Provide the [X, Y] coordinate of the cell's center where the given text is located.  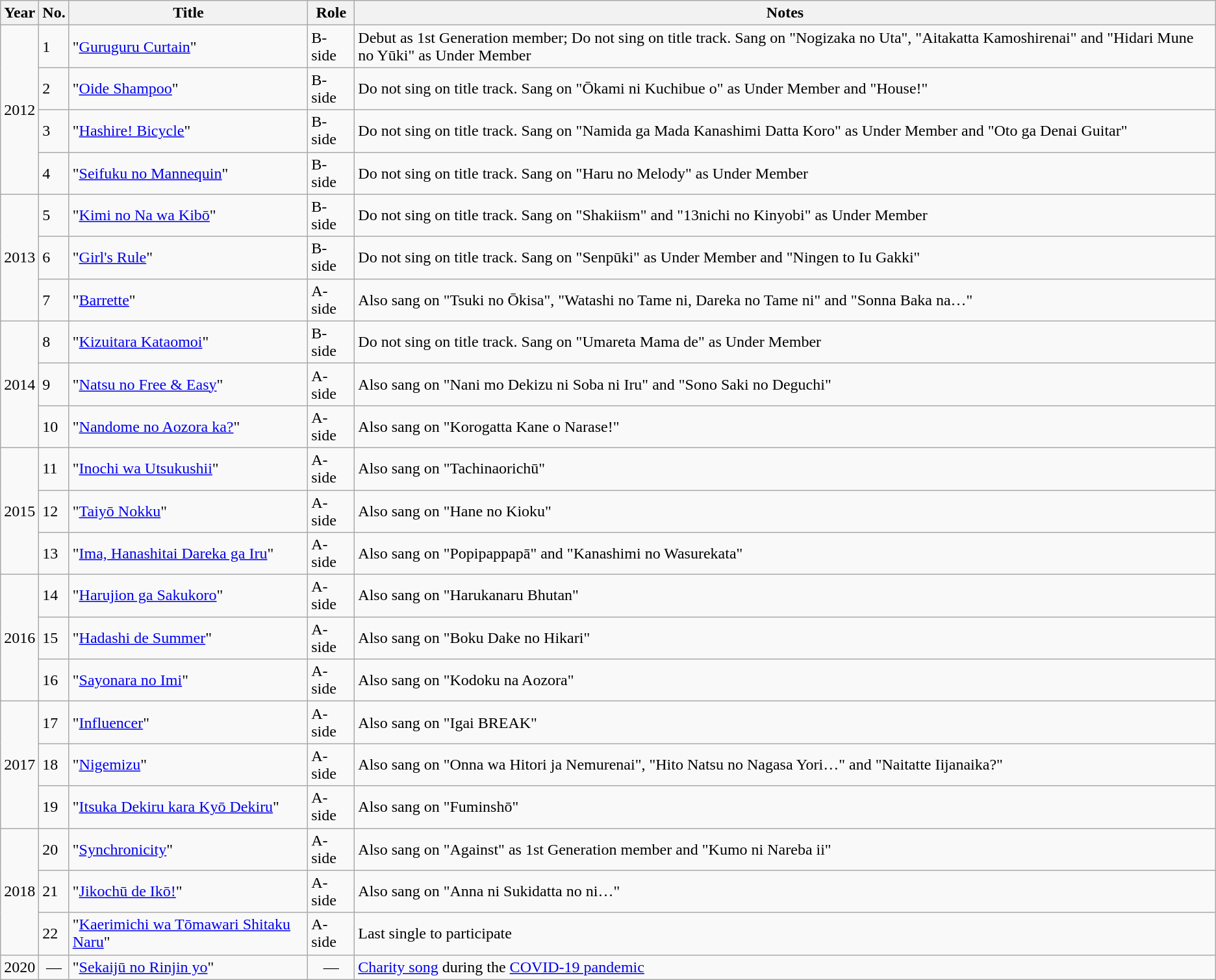
"Synchronicity" [188, 849]
"Kaerimichi wa Tōmawari Shitaku Naru" [188, 934]
Do not sing on title track. Sang on "Senpūki" as Under Member and "Ningen to Iu Gakki" [785, 257]
"Itsuka Dekiru kara Kyō Dekiru" [188, 807]
5 [54, 216]
Do not sing on title track. Sang on "Shakiism" and "13nichi no Kinyobi" as Under Member [785, 216]
"Harujion ga Sakukoro" [188, 596]
8 [54, 342]
17 [54, 722]
"Guruguru Curtain" [188, 47]
"Ima, Hanashitai Dareka ga Iru" [188, 553]
Also sang on "Against" as 1st Generation member and "Kumo ni Nareba ii" [785, 849]
10 [54, 426]
2015 [19, 510]
No. [54, 13]
Year [19, 13]
Also sang on "Onna wa Hitori ja Nemurenai", "Hito Natsu no Nagasa Yori…" and "Naitatte Iijanaika?" [785, 765]
"Kizuitara Kataomoi" [188, 342]
15 [54, 638]
Also sang on "Kodoku na Aozora" [785, 681]
"Jikochū de Ikō!" [188, 891]
2013 [19, 257]
"Girl's Rule" [188, 257]
Do not sing on title track. Sang on "Umareta Mama de" as Under Member [785, 342]
13 [54, 553]
2012 [19, 110]
Charity song during the COVID-19 pandemic [785, 967]
"Nandome no Aozora ka?" [188, 426]
20 [54, 849]
7 [54, 300]
"Kimi no Na wa Kibō" [188, 216]
Also sang on "Anna ni Sukidatta no ni…" [785, 891]
Title [188, 13]
"Seifuku no Mannequin" [188, 173]
Last single to participate [785, 934]
2 [54, 88]
"Inochi wa Utsukushii" [188, 469]
19 [54, 807]
"Hashire! Bicycle" [188, 131]
2014 [19, 384]
1 [54, 47]
14 [54, 596]
21 [54, 891]
"Influencer" [188, 722]
18 [54, 765]
3 [54, 131]
"Taiyō Nokku" [188, 510]
Role [331, 13]
"Sayonara no Imi" [188, 681]
Also sang on "Harukanaru Bhutan" [785, 596]
4 [54, 173]
11 [54, 469]
9 [54, 384]
"Oide Shampoo" [188, 88]
"Sekaijū no Rinjin yo" [188, 967]
2020 [19, 967]
Also sang on "Igai BREAK" [785, 722]
Also sang on "Fuminshō" [785, 807]
Also sang on "Tsuki no Ōkisa", "Watashi no Tame ni, Dareka no Tame ni" and "Sonna Baka na…" [785, 300]
Do not sing on title track. Sang on "Haru no Melody" as Under Member [785, 173]
"Nigemizu" [188, 765]
2016 [19, 638]
2018 [19, 891]
Also sang on "Boku Dake no Hikari" [785, 638]
12 [54, 510]
22 [54, 934]
"Barrette" [188, 300]
"Hadashi de Summer" [188, 638]
Also sang on "Tachinaorichū" [785, 469]
Do not sing on title track. Sang on "Namida ga Mada Kanashimi Datta Koro" as Under Member and "Oto ga Denai Guitar" [785, 131]
Also sang on "Nani mo Dekizu ni Soba ni Iru" and "Sono Saki no Deguchi" [785, 384]
"Natsu no Free & Easy" [188, 384]
6 [54, 257]
16 [54, 681]
Also sang on "Korogatta Kane o Narase!" [785, 426]
Do not sing on title track. Sang on "Ōkami ni Kuchibue o" as Under Member and "House!" [785, 88]
Also sang on "Hane no Kioku" [785, 510]
2017 [19, 765]
Notes [785, 13]
Also sang on "Popipappapā" and "Kanashimi no Wasurekata" [785, 553]
